Provide the (X, Y) coordinate of the cell's center where the given text is located.  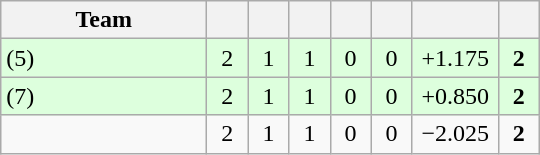
Team (104, 20)
+0.850 (455, 96)
+1.175 (455, 58)
(7) (104, 96)
(5) (104, 58)
−2.025 (455, 134)
